Extract the [x, y] coordinate from the center of the cell holding the provided text.  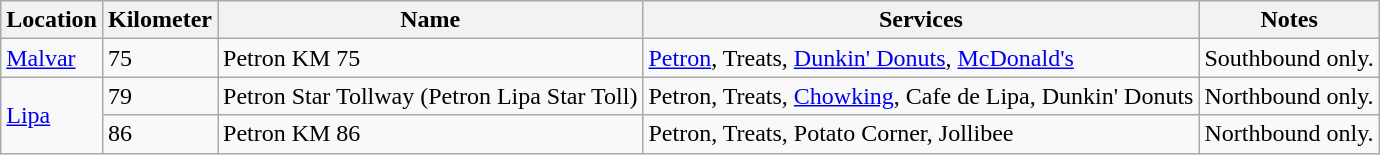
Malvar [52, 58]
Name [430, 20]
Location [52, 20]
Petron Star Tollway (Petron Lipa Star Toll) [430, 96]
Southbound only. [1289, 58]
86 [160, 134]
Petron, Treats, Dunkin' Donuts, McDonald's [921, 58]
Lipa [52, 115]
Petron KM 75 [430, 58]
Petron KM 86 [430, 134]
Petron, Treats, Potato Corner, Jollibee [921, 134]
75 [160, 58]
Petron, Treats, Chowking, Cafe de Lipa, Dunkin' Donuts [921, 96]
79 [160, 96]
Kilometer [160, 20]
Notes [1289, 20]
Services [921, 20]
